Locate the cell with the specified text and output its (x, y) center coordinate. 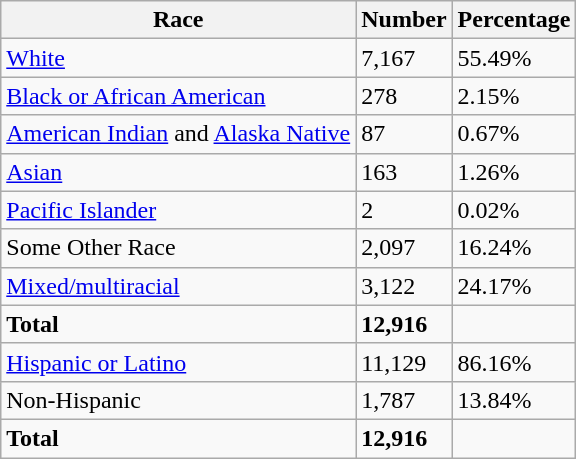
0.02% (514, 210)
3,122 (404, 286)
Mixed/multiracial (178, 286)
2 (404, 210)
1.26% (514, 172)
Some Other Race (178, 248)
Non-Hispanic (178, 400)
Pacific Islander (178, 210)
0.67% (514, 134)
13.84% (514, 400)
55.49% (514, 58)
87 (404, 134)
2,097 (404, 248)
2.15% (514, 96)
11,129 (404, 362)
86.16% (514, 362)
Asian (178, 172)
Race (178, 20)
278 (404, 96)
7,167 (404, 58)
American Indian and Alaska Native (178, 134)
Hispanic or Latino (178, 362)
Number (404, 20)
163 (404, 172)
1,787 (404, 400)
White (178, 58)
Black or African American (178, 96)
24.17% (514, 286)
16.24% (514, 248)
Percentage (514, 20)
